Provide the [x, y] coordinate of the cell's center where the given text is located.  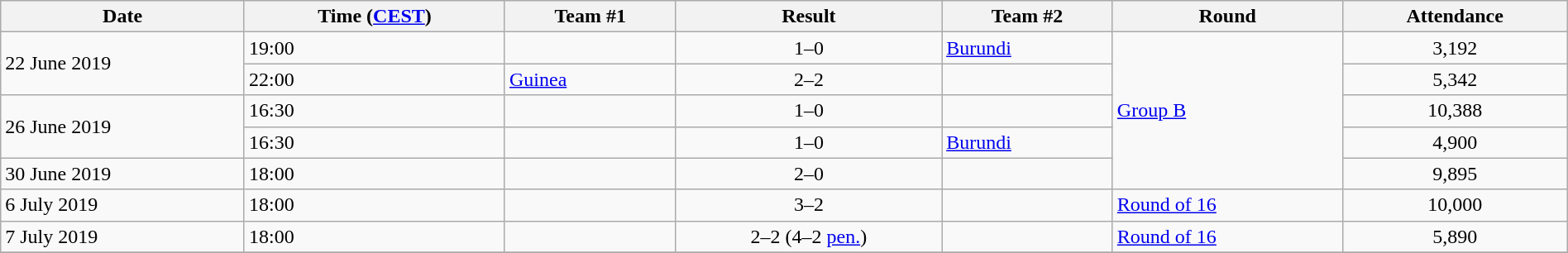
2–2 [809, 79]
4,900 [1455, 142]
19:00 [374, 48]
26 June 2019 [122, 126]
Time (CEST) [374, 17]
7 July 2019 [122, 236]
3–2 [809, 205]
Team #1 [590, 17]
6 July 2019 [122, 205]
10,000 [1455, 205]
22 June 2019 [122, 64]
Guinea [590, 79]
2–0 [809, 174]
Group B [1227, 111]
30 June 2019 [122, 174]
5,890 [1455, 236]
9,895 [1455, 174]
10,388 [1455, 111]
3,192 [1455, 48]
2–2 (4–2 pen.) [809, 236]
Result [809, 17]
Date [122, 17]
Round [1227, 17]
Attendance [1455, 17]
Team #2 [1027, 17]
22:00 [374, 79]
5,342 [1455, 79]
